Determine the [X, Y] coordinate at the center of the cell enclosing the given text.  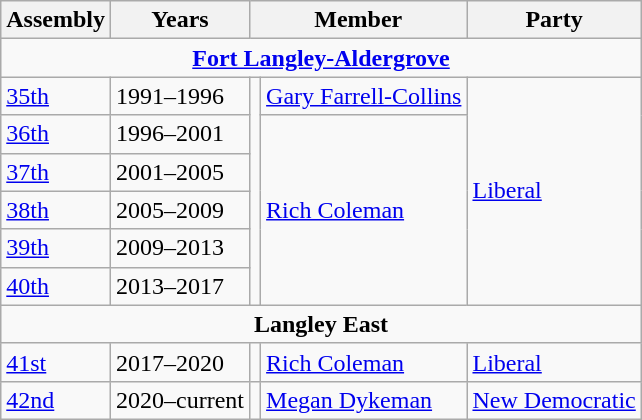
New Democratic [554, 400]
40th [56, 286]
2009–2013 [180, 248]
Member [358, 20]
35th [56, 96]
1991–1996 [180, 96]
Assembly [56, 20]
36th [56, 134]
Years [180, 20]
2017–2020 [180, 362]
38th [56, 210]
Megan Dykeman [364, 400]
39th [56, 248]
Langley East [322, 324]
41st [56, 362]
2013–2017 [180, 286]
2020–current [180, 400]
Gary Farrell-Collins [364, 96]
42nd [56, 400]
37th [56, 172]
Party [554, 20]
2005–2009 [180, 210]
Fort Langley-Aldergrove [322, 58]
1996–2001 [180, 134]
2001–2005 [180, 172]
